Locate the cell with the specified text and output its (X, Y) center coordinate. 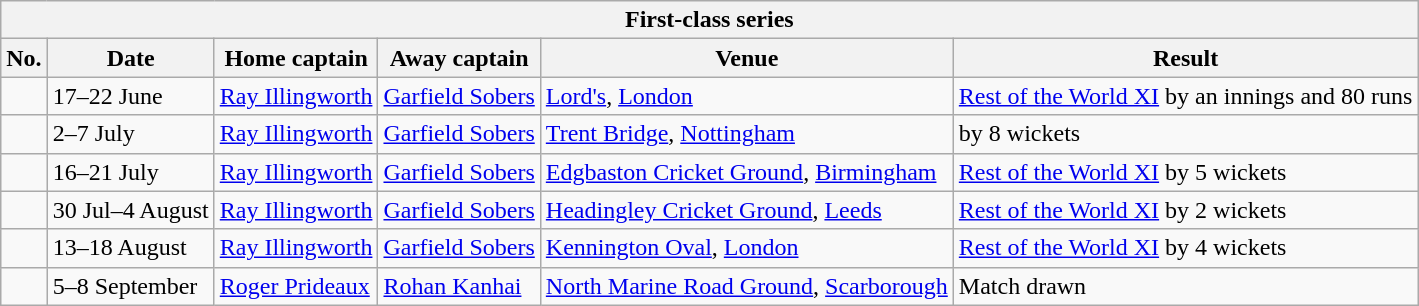
5–8 September (130, 286)
Date (130, 58)
Lord's, London (746, 96)
First-class series (710, 20)
by 8 wickets (1186, 134)
13–18 August (130, 248)
Roger Prideaux (296, 286)
Rohan Kanhai (459, 286)
North Marine Road Ground, Scarborough (746, 286)
No. (24, 58)
Headingley Cricket Ground, Leeds (746, 210)
Rest of the World XI by an innings and 80 runs (1186, 96)
Edgbaston Cricket Ground, Birmingham (746, 172)
Match drawn (1186, 286)
17–22 June (130, 96)
Kennington Oval, London (746, 248)
30 Jul–4 August (130, 210)
Venue (746, 58)
16–21 July (130, 172)
Result (1186, 58)
Rest of the World XI by 2 wickets (1186, 210)
Rest of the World XI by 4 wickets (1186, 248)
Trent Bridge, Nottingham (746, 134)
Home captain (296, 58)
Rest of the World XI by 5 wickets (1186, 172)
2–7 July (130, 134)
Away captain (459, 58)
